Scan for the cell matching the given text and deliver its (x, y) coordinate at center. 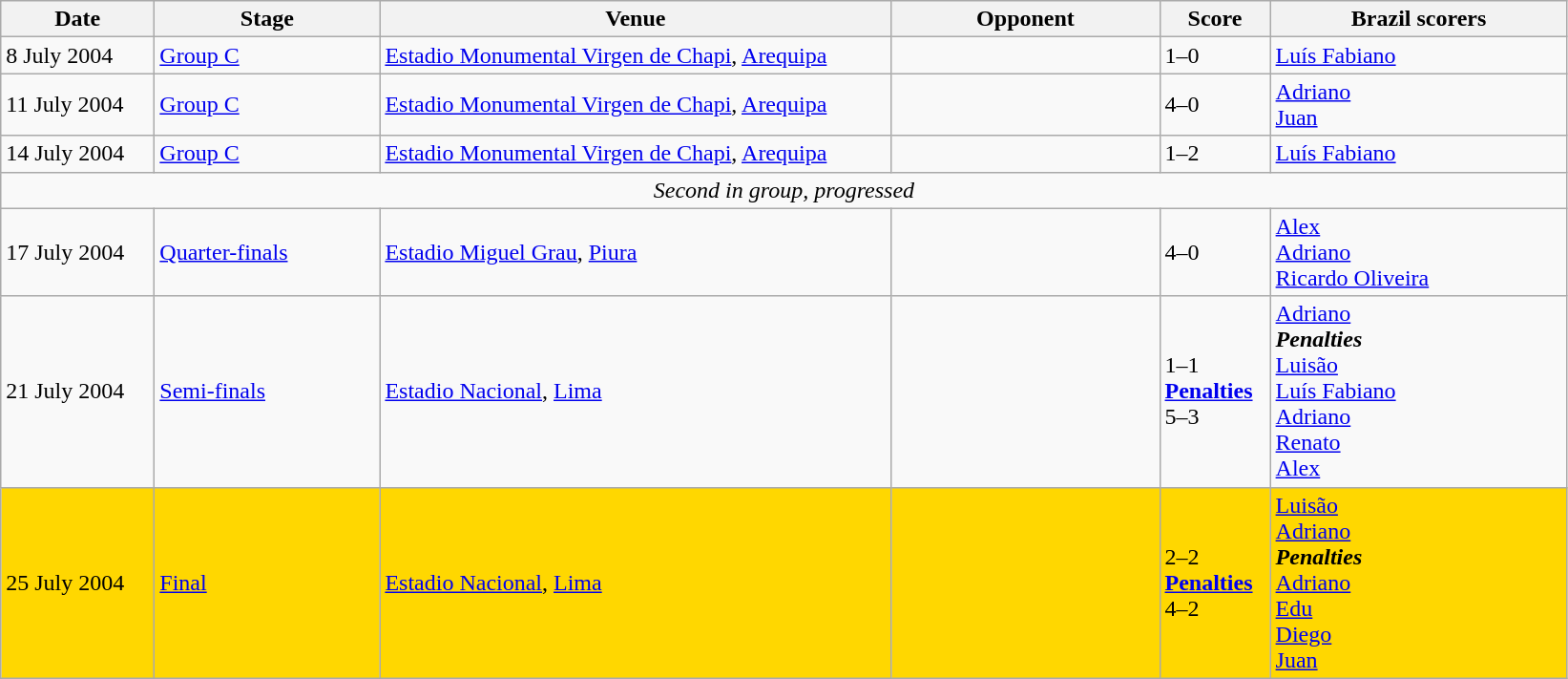
Semi-finals (267, 392)
Alex Adriano Ricardo Oliveira (1418, 252)
Final (267, 583)
1–1 Penalties 5–3 (1215, 392)
Stage (267, 19)
Second in group, progressed (784, 190)
Estadio Miguel Grau, Piura (636, 252)
Adriano Penalties Luisão Luís Fabiano Adriano Renato Alex (1418, 392)
Date (78, 19)
Score (1215, 19)
Opponent (1025, 19)
2–2 Penalties 4–2 (1215, 583)
11 July 2004 (78, 105)
Quarter-finals (267, 252)
Brazil scorers (1418, 19)
21 July 2004 (78, 392)
Luisão Adriano Penalties Adriano Edu Diego Juan (1418, 583)
Adriano Juan (1418, 105)
1–0 (1215, 55)
14 July 2004 (78, 154)
Venue (636, 19)
17 July 2004 (78, 252)
8 July 2004 (78, 55)
25 July 2004 (78, 583)
1–2 (1215, 154)
